Return (x, y) of the center of cell containing provided text 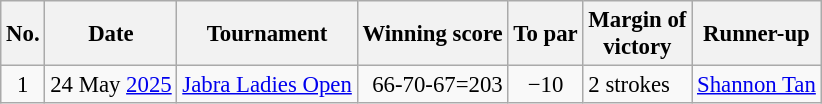
Jabra Ladies Open (267, 85)
1 (23, 85)
Runner-up (756, 34)
24 May 2025 (111, 85)
Margin ofvictory (638, 34)
Shannon Tan (756, 85)
To par (546, 34)
2 strokes (638, 85)
66-70-67=203 (432, 85)
−10 (546, 85)
Date (111, 34)
Winning score (432, 34)
Tournament (267, 34)
No. (23, 34)
